Scan for the cell matching the given text and deliver its [X, Y] coordinate at center. 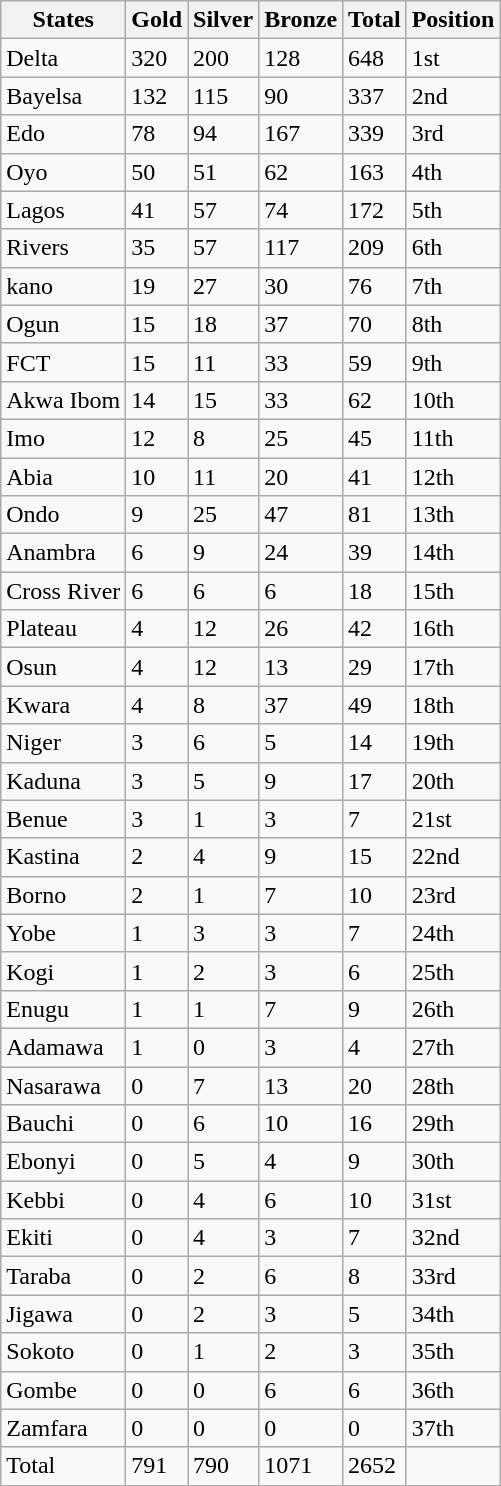
4th [453, 172]
Bauchi [64, 1124]
28th [453, 1085]
Ogun [64, 324]
17th [453, 667]
21st [453, 819]
Anambra [64, 553]
19 [157, 286]
Oyo [64, 172]
26 [301, 629]
States [64, 20]
Enugu [64, 1009]
209 [375, 248]
15th [453, 591]
2nd [453, 96]
90 [301, 96]
22nd [453, 857]
32nd [453, 1238]
50 [157, 172]
Plateau [64, 629]
Taraba [64, 1276]
17 [375, 781]
23rd [453, 895]
27th [453, 1047]
13th [453, 515]
172 [375, 210]
70 [375, 324]
FCT [64, 362]
Bronze [301, 20]
9th [453, 362]
59 [375, 362]
320 [157, 58]
Ekiti [64, 1238]
25th [453, 971]
Akwa Ibom [64, 400]
30th [453, 1162]
Yobe [64, 933]
31st [453, 1200]
Sokoto [64, 1352]
35th [453, 1352]
30 [301, 286]
Delta [64, 58]
Kogi [64, 971]
45 [375, 438]
74 [301, 210]
24th [453, 933]
24 [301, 553]
18th [453, 705]
51 [224, 172]
Bayelsa [64, 96]
14th [453, 553]
78 [157, 134]
94 [224, 134]
39 [375, 553]
kano [64, 286]
Kastina [64, 857]
6th [453, 248]
Kaduna [64, 781]
Zamfara [64, 1428]
Adamawa [64, 1047]
339 [375, 134]
3rd [453, 134]
167 [301, 134]
2652 [375, 1466]
5th [453, 210]
Gombe [64, 1390]
16 [375, 1124]
19th [453, 743]
81 [375, 515]
Ondo [64, 515]
42 [375, 629]
76 [375, 286]
34th [453, 1314]
Cross River [64, 591]
Osun [64, 667]
791 [157, 1466]
7th [453, 286]
12th [453, 477]
Jigawa [64, 1314]
Rivers [64, 248]
Niger [64, 743]
Benue [64, 819]
33rd [453, 1276]
20th [453, 781]
47 [301, 515]
Ebonyi [64, 1162]
117 [301, 248]
36th [453, 1390]
115 [224, 96]
11th [453, 438]
Gold [157, 20]
8th [453, 324]
1071 [301, 1466]
Position [453, 20]
16th [453, 629]
Kwara [64, 705]
Imo [64, 438]
27 [224, 286]
200 [224, 58]
790 [224, 1466]
Nasarawa [64, 1085]
163 [375, 172]
Borno [64, 895]
Edo [64, 134]
35 [157, 248]
10th [453, 400]
132 [157, 96]
49 [375, 705]
37th [453, 1428]
Lagos [64, 210]
337 [375, 96]
648 [375, 58]
128 [301, 58]
Abia [64, 477]
26th [453, 1009]
1st [453, 58]
Silver [224, 20]
29 [375, 667]
29th [453, 1124]
Kebbi [64, 1200]
